Detect which cell encompasses the target text, then output its [x, y] center coordinate. 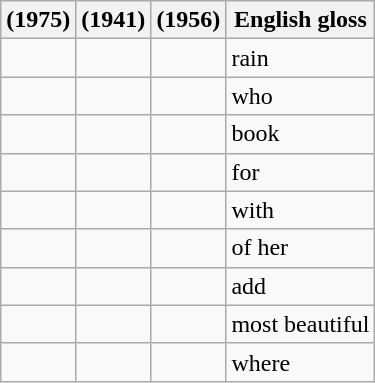
rain [300, 58]
(1975) [38, 20]
English gloss [300, 20]
book [300, 134]
add [300, 286]
where [300, 362]
with [300, 210]
for [300, 172]
who [300, 96]
of her [300, 248]
(1941) [114, 20]
most beautiful [300, 324]
(1956) [188, 20]
